Scan for the cell matching the given text and deliver its (X, Y) coordinate at center. 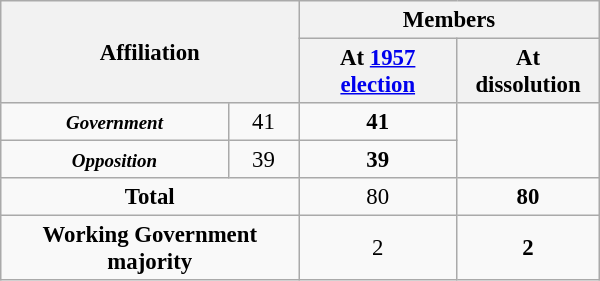
Members (450, 20)
Government (114, 122)
Total (150, 197)
Affiliation (150, 52)
Opposition (114, 160)
Working Government majority (150, 248)
At 1957 election (378, 72)
At dissolution (528, 72)
